Determine the [X, Y] coordinate at the center of the cell enclosing the given text.  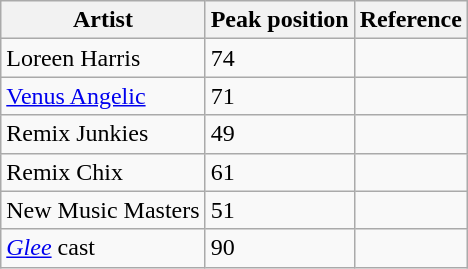
61 [280, 172]
Remix Chix [103, 172]
Peak position [280, 20]
Reference [410, 20]
90 [280, 248]
Remix Junkies [103, 134]
Artist [103, 20]
49 [280, 134]
71 [280, 96]
New Music Masters [103, 210]
Loreen Harris [103, 58]
Glee cast [103, 248]
51 [280, 210]
Venus Angelic [103, 96]
74 [280, 58]
